Find where the given text appears and provide that cell's center as (X, Y) coordinate. 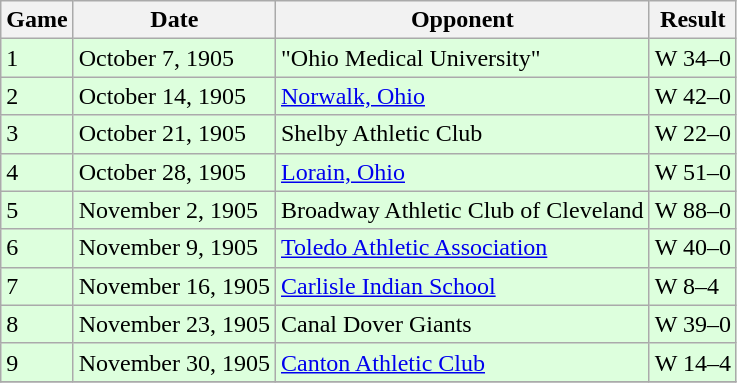
5 (37, 210)
4 (37, 172)
November 30, 1905 (174, 362)
W 51–0 (692, 172)
Canal Dover Giants (462, 324)
W 42–0 (692, 96)
1 (37, 58)
Game (37, 20)
Shelby Athletic Club (462, 134)
W 22–0 (692, 134)
November 16, 1905 (174, 286)
Date (174, 20)
3 (37, 134)
Broadway Athletic Club of Cleveland (462, 210)
6 (37, 248)
7 (37, 286)
November 2, 1905 (174, 210)
9 (37, 362)
"Ohio Medical University" (462, 58)
October 28, 1905 (174, 172)
Canton Athletic Club (462, 362)
Lorain, Ohio (462, 172)
W 14–4 (692, 362)
W 88–0 (692, 210)
Result (692, 20)
November 9, 1905 (174, 248)
8 (37, 324)
Toledo Athletic Association (462, 248)
November 23, 1905 (174, 324)
October 14, 1905 (174, 96)
W 8–4 (692, 286)
2 (37, 96)
Opponent (462, 20)
Norwalk, Ohio (462, 96)
October 7, 1905 (174, 58)
Carlisle Indian School (462, 286)
W 34–0 (692, 58)
October 21, 1905 (174, 134)
W 39–0 (692, 324)
W 40–0 (692, 248)
